Determine the [x, y] coordinate at the center of the cell enclosing the given text.  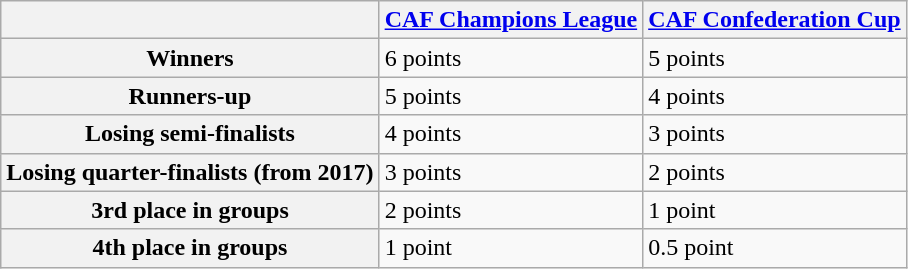
CAF Confederation Cup [775, 20]
Losing quarter-finalists (from 2017) [190, 172]
4th place in groups [190, 248]
CAF Champions League [511, 20]
0.5 point [775, 248]
Runners-up [190, 96]
6 points [511, 58]
Losing semi-finalists [190, 134]
Winners [190, 58]
3rd place in groups [190, 210]
